Determine the [X, Y] coordinate at the center of the cell enclosing the given text.  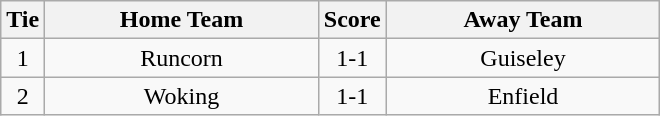
Enfield [523, 96]
Woking [182, 96]
Away Team [523, 20]
2 [23, 96]
Guiseley [523, 58]
Tie [23, 20]
Home Team [182, 20]
Runcorn [182, 58]
1 [23, 58]
Score [352, 20]
